Find where the given text appears and provide that cell's center as (x, y) coordinate. 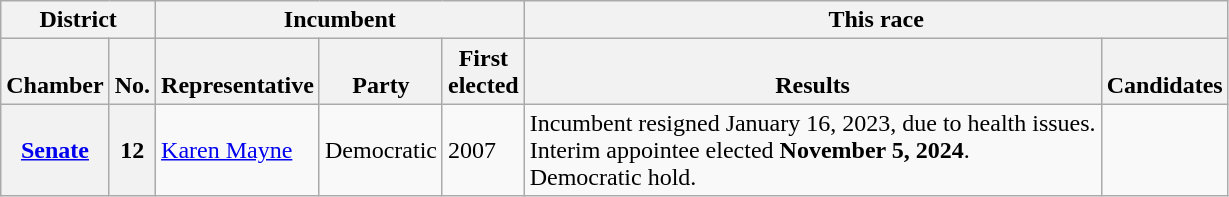
District (78, 20)
Democratic (380, 150)
Karen Mayne (238, 150)
Candidates (1164, 72)
Incumbent resigned January 16, 2023, due to health issues.Interim appointee elected November 5, 2024.Democratic hold. (812, 150)
2007 (483, 150)
Senate (55, 150)
Representative (238, 72)
This race (876, 20)
Results (812, 72)
Chamber (55, 72)
No. (132, 72)
Firstelected (483, 72)
Incumbent (340, 20)
12 (132, 150)
Party (380, 72)
